Pinpoint the cell where the given text exists, returning its (x, y) midpoint coordinate. 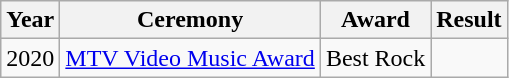
Result (469, 20)
2020 (30, 58)
Year (30, 20)
MTV Video Music Award (190, 58)
Ceremony (190, 20)
Best Rock (375, 58)
Award (375, 20)
